Provide the [X, Y] coordinate of the cell's center where the given text is located.  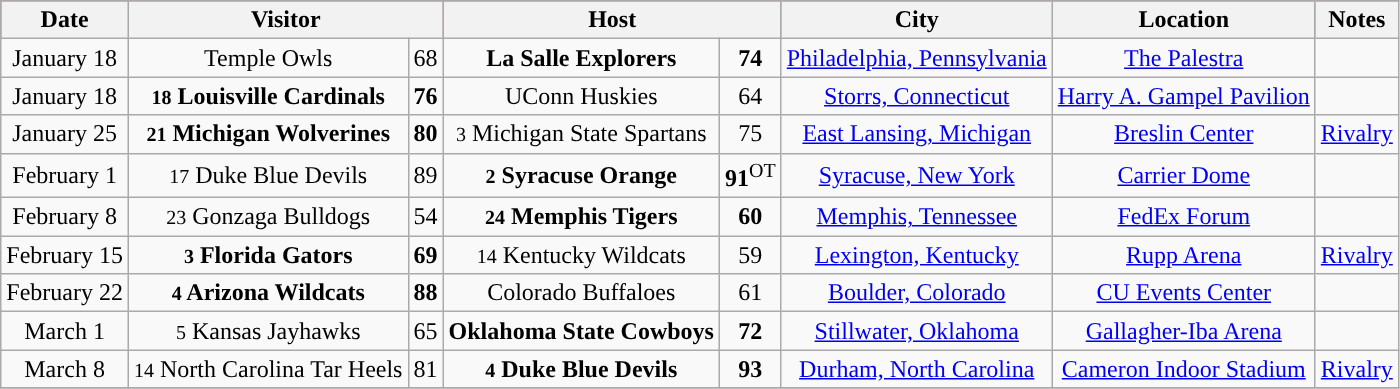
February 8 [65, 217]
5 Kansas Jayhawks [268, 331]
January 25 [65, 134]
Memphis, Tennessee [916, 217]
93 [750, 369]
76 [426, 96]
February 22 [65, 293]
4 Arizona Wildcats [268, 293]
72 [750, 331]
Host [612, 20]
FedEx Forum [1184, 217]
CU Events Center [1184, 293]
81 [426, 369]
24 Memphis Tigers [581, 217]
Notes [1356, 20]
69 [426, 255]
89 [426, 176]
80 [426, 134]
60 [750, 217]
Boulder, Colorado [916, 293]
Lexington, Kentucky [916, 255]
UConn Huskies [581, 96]
Stillwater, Oklahoma [916, 331]
City [916, 20]
The Palestra [1184, 58]
February 15 [65, 255]
Storrs, Connecticut [916, 96]
3 Michigan State Spartans [581, 134]
East Lansing, Michigan [916, 134]
2 Syracuse Orange [581, 176]
54 [426, 217]
Harry A. Gampel Pavilion [1184, 96]
March 8 [65, 369]
February 1 [65, 176]
Visitor [286, 20]
Cameron Indoor Stadium [1184, 369]
88 [426, 293]
Carrier Dome [1184, 176]
21 Michigan Wolverines [268, 134]
61 [750, 293]
74 [750, 58]
64 [750, 96]
59 [750, 255]
Rupp Arena [1184, 255]
4 Duke Blue Devils [581, 369]
23 Gonzaga Bulldogs [268, 217]
Durham, North Carolina [916, 369]
65 [426, 331]
17 Duke Blue Devils [268, 176]
Syracuse, New York [916, 176]
Colorado Buffaloes [581, 293]
Gallagher-Iba Arena [1184, 331]
Date [65, 20]
3 Florida Gators [268, 255]
La Salle Explorers [581, 58]
Location [1184, 20]
18 Louisville Cardinals [268, 96]
91OT [750, 176]
Temple Owls [268, 58]
14 North Carolina Tar Heels [268, 369]
68 [426, 58]
Breslin Center [1184, 134]
14 Kentucky Wildcats [581, 255]
March 1 [65, 331]
Oklahoma State Cowboys [581, 331]
Philadelphia, Pennsylvania [916, 58]
75 [750, 134]
